Return the (X, Y) coordinate for the center point of the cell that contains the specified text.  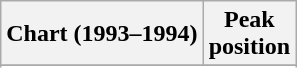
Peakposition (249, 34)
Chart (1993–1994) (102, 34)
